Provide the (X, Y) coordinate of the cell's center where the given text is located.  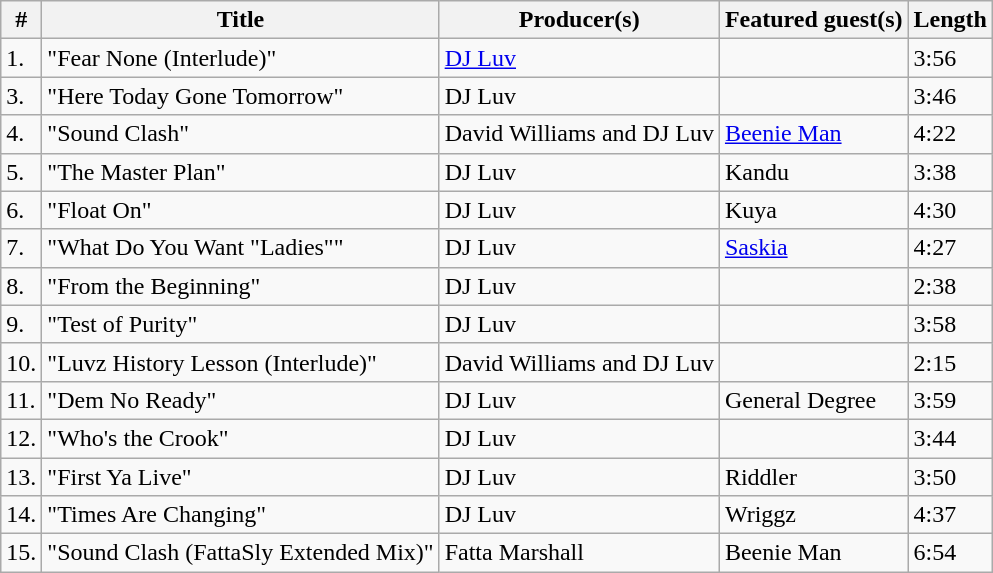
"The Master Plan" (240, 172)
3. (22, 96)
"What Do You Want "Ladies"" (240, 248)
"Luvz History Lesson (Interlude)" (240, 362)
3:46 (950, 96)
11. (22, 400)
"Fear None (Interlude)" (240, 58)
"Sound Clash" (240, 134)
"Here Today Gone Tomorrow" (240, 96)
"From the Beginning" (240, 286)
"Sound Clash (FattaSly Extended Mix)" (240, 553)
4. (22, 134)
Saskia (814, 248)
Producer(s) (579, 20)
3:59 (950, 400)
Length (950, 20)
14. (22, 515)
Wriggz (814, 515)
"Times Are Changing" (240, 515)
"Dem No Ready" (240, 400)
8. (22, 286)
# (22, 20)
4:27 (950, 248)
9. (22, 324)
"Float On" (240, 210)
4:22 (950, 134)
Featured guest(s) (814, 20)
5. (22, 172)
Kuya (814, 210)
4:30 (950, 210)
3:56 (950, 58)
"Who's the Crook" (240, 438)
General Degree (814, 400)
3:58 (950, 324)
6. (22, 210)
6:54 (950, 553)
2:15 (950, 362)
4:37 (950, 515)
Kandu (814, 172)
3:50 (950, 477)
13. (22, 477)
3:38 (950, 172)
1. (22, 58)
7. (22, 248)
"First Ya Live" (240, 477)
"Test of Purity" (240, 324)
Title (240, 20)
Riddler (814, 477)
10. (22, 362)
12. (22, 438)
15. (22, 553)
3:44 (950, 438)
Fatta Marshall (579, 553)
2:38 (950, 286)
